Return the [X, Y] coordinate for the center point of the cell that contains the specified text.  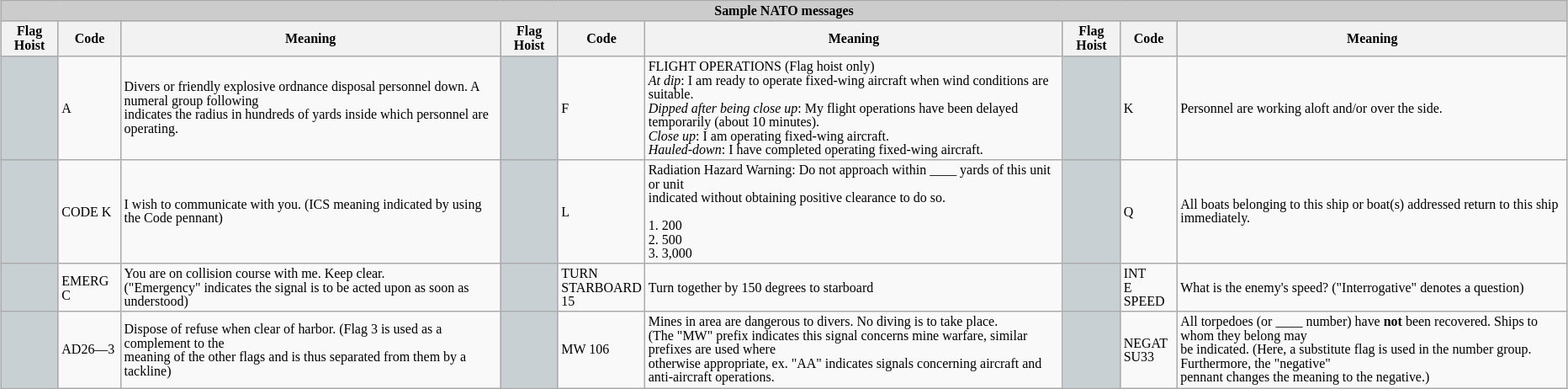
K [1149, 108]
All boats belonging to this ship or boat(s) addressed return to this ship immediately. [1372, 210]
A [89, 108]
NEGAT SU33 [1149, 349]
EMERG C [89, 286]
Turn together by 150 degrees to starboard [854, 286]
Sample NATO messages [784, 10]
Personnel are working aloft and/or over the side. [1372, 108]
I wish to communicate with you. (ICS meaning indicated by using the Code pennant) [311, 210]
TURN STARBOARD 15 [601, 286]
AD26—3 [89, 349]
MW 106 [601, 349]
Q [1149, 210]
F [601, 108]
INT E SPEED [1149, 286]
L [601, 210]
You are on collision course with me. Keep clear. ("Emergency" indicates the signal is to be acted upon as soon as understood) [311, 286]
CODE K [89, 210]
What is the enemy's speed? ("Interrogative" denotes a question) [1372, 286]
